Provide the [X, Y] coordinate of the cell's center where the given text is located.  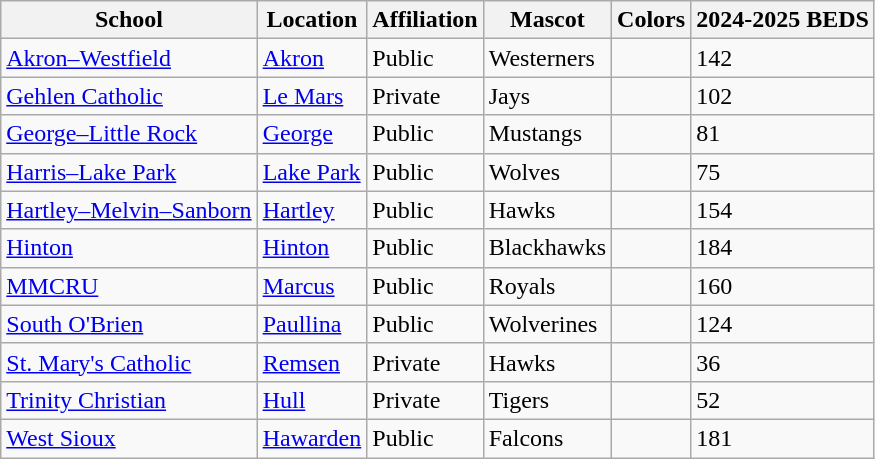
Hull [312, 400]
184 [783, 248]
George [312, 134]
Remsen [312, 362]
Hartley [312, 210]
Le Mars [312, 96]
Trinity Christian [129, 400]
Wolves [547, 172]
Jays [547, 96]
Mascot [547, 20]
Westerners [547, 58]
Akron–Westfield [129, 58]
West Sioux [129, 438]
36 [783, 362]
Location [312, 20]
George–Little Rock [129, 134]
181 [783, 438]
81 [783, 134]
Lake Park [312, 172]
Falcons [547, 438]
Gehlen Catholic [129, 96]
102 [783, 96]
2024-2025 BEDS [783, 20]
South O'Brien [129, 324]
Blackhawks [547, 248]
124 [783, 324]
Affiliation [425, 20]
St. Mary's Catholic [129, 362]
Hawarden [312, 438]
52 [783, 400]
Marcus [312, 286]
Mustangs [547, 134]
MMCRU [129, 286]
Royals [547, 286]
142 [783, 58]
Hartley–Melvin–Sanborn [129, 210]
75 [783, 172]
School [129, 20]
Akron [312, 58]
160 [783, 286]
Paullina [312, 324]
Wolverines [547, 324]
Tigers [547, 400]
Colors [652, 20]
154 [783, 210]
Harris–Lake Park [129, 172]
